Determine the [x, y] coordinate at the center of the cell enclosing the given text.  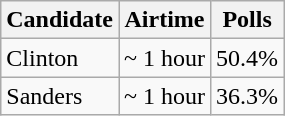
Airtime [164, 20]
36.3% [248, 96]
Sanders [60, 96]
Candidate [60, 20]
Polls [248, 20]
Clinton [60, 58]
50.4% [248, 58]
